Identify which cell holds the provided text, then report its [X, Y] central coordinate. 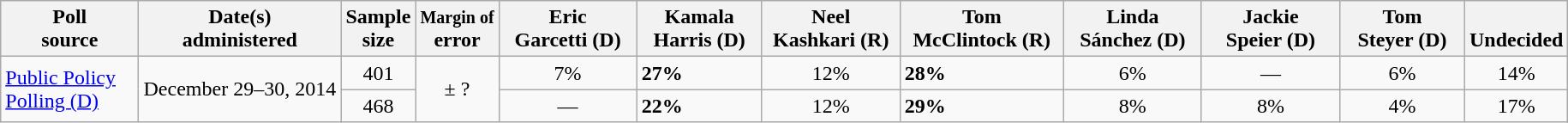
Samplesize [379, 29]
14% [1517, 73]
JackieSpeier (D) [1270, 29]
Public Policy Polling (D) [70, 89]
28% [982, 73]
17% [1517, 106]
NeelKashkari (R) [831, 29]
468 [379, 106]
KamalaHarris (D) [699, 29]
401 [379, 73]
4% [1402, 106]
Pollsource [70, 29]
TomSteyer (D) [1402, 29]
Undecided [1517, 29]
27% [699, 73]
± ? [458, 89]
7% [567, 73]
December 29–30, 2014 [240, 89]
29% [982, 106]
EricGarcetti (D) [567, 29]
LindaSánchez (D) [1133, 29]
TomMcClintock (R) [982, 29]
Date(s)administered [240, 29]
22% [699, 106]
Margin oferror [458, 29]
